For the text-containing cell, return its midpoint in (x, y) coordinate format. 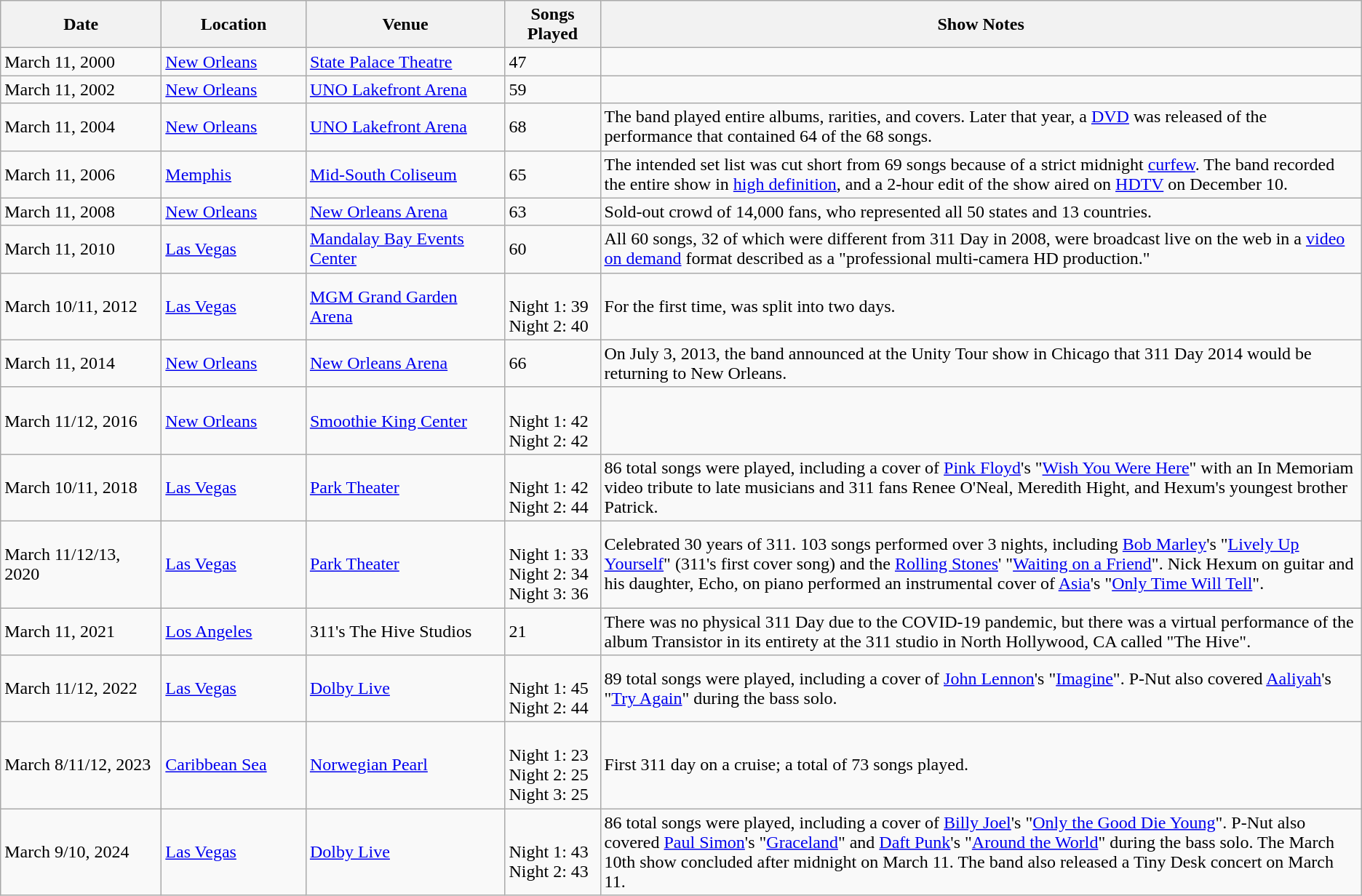
March 9/10, 2024 (81, 852)
Mid-South Coliseum (405, 175)
59 (553, 89)
March 11, 2004 (81, 127)
State Palace Theatre (405, 62)
March 11, 2014 (81, 364)
Venue (405, 25)
Show Notes (981, 25)
March 10/11, 2018 (81, 487)
Caribbean Sea (234, 765)
On July 3, 2013, the band announced at the Unity Tour show in Chicago that 311 Day 2014 would be returning to New Orleans. (981, 364)
March 11, 2008 (81, 212)
March 11/12/13, 2020 (81, 564)
MGM Grand Garden Arena (405, 306)
21 (553, 631)
March 11, 2000 (81, 62)
March 11/12, 2016 (81, 420)
March 8/11/12, 2023 (81, 765)
March 10/11, 2012 (81, 306)
Location (234, 25)
March 11, 2002 (81, 89)
68 (553, 127)
March 11, 2010 (81, 249)
Night 1: 39 Night 2: 40 (553, 306)
Los Angeles (234, 631)
Night 1: 45 Night 2: 44 (553, 689)
March 11, 2006 (81, 175)
Night 1: 42 Night 2: 44 (553, 487)
Night 1: 42 Night 2: 42 (553, 420)
The band played entire albums, rarities, and covers. Later that year, a DVD was released of the performance that contained 64 of the 68 songs. (981, 127)
63 (553, 212)
311's The Hive Studios (405, 631)
Smoothie King Center (405, 420)
65 (553, 175)
Date (81, 25)
Night 1: 33 Night 2: 34 Night 3: 36 (553, 564)
66 (553, 364)
Sold-out crowd of 14,000 fans, who represented all 50 states and 13 countries. (981, 212)
89 total songs were played, including a cover of John Lennon's "Imagine". P-Nut also covered Aaliyah's "Try Again" during the bass solo. (981, 689)
Night 1: 23 Night 2: 25 Night 3: 25 (553, 765)
60 (553, 249)
For the first time, was split into two days. (981, 306)
Night 1: 43 Night 2: 43 (553, 852)
First 311 day on a cruise; a total of 73 songs played. (981, 765)
47 (553, 62)
Mandalay Bay Events Center (405, 249)
Norwegian Pearl (405, 765)
Memphis (234, 175)
Songs Played (553, 25)
March 11, 2021 (81, 631)
March 11/12, 2022 (81, 689)
